For the text-containing cell, return its midpoint in [x, y] coordinate format. 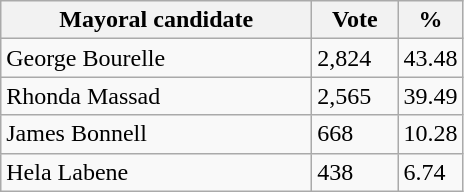
43.48 [430, 58]
% [430, 20]
Mayoral candidate [156, 20]
10.28 [430, 134]
James Bonnell [156, 134]
Rhonda Massad [156, 96]
2,824 [355, 58]
39.49 [430, 96]
6.74 [430, 172]
2,565 [355, 96]
George Bourelle [156, 58]
438 [355, 172]
668 [355, 134]
Vote [355, 20]
Hela Labene [156, 172]
